Scan for the cell matching the given text and deliver its [x, y] coordinate at center. 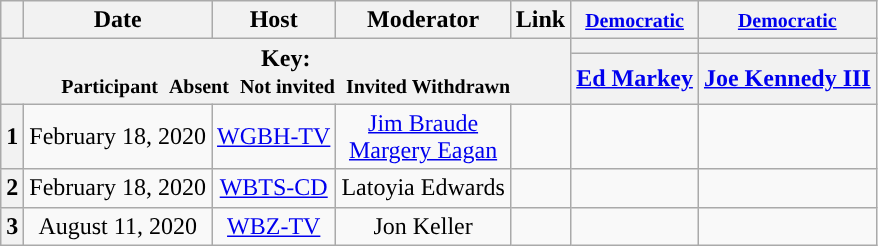
Joe Kennedy III [787, 78]
Moderator [423, 20]
WBZ-TV [274, 226]
Ed Markey [635, 78]
1 [12, 136]
Key: Participant Absent Not invited Invited Withdrawn [286, 72]
Jim BraudeMargery Eagan [423, 136]
Link [540, 20]
Host [274, 20]
3 [12, 226]
WBTS-CD [274, 188]
August 11, 2020 [118, 226]
Latoyia Edwards [423, 188]
2 [12, 188]
Jon Keller [423, 226]
WGBH-TV [274, 136]
Date [118, 20]
